Locate the cell with the specified text and output its (x, y) center coordinate. 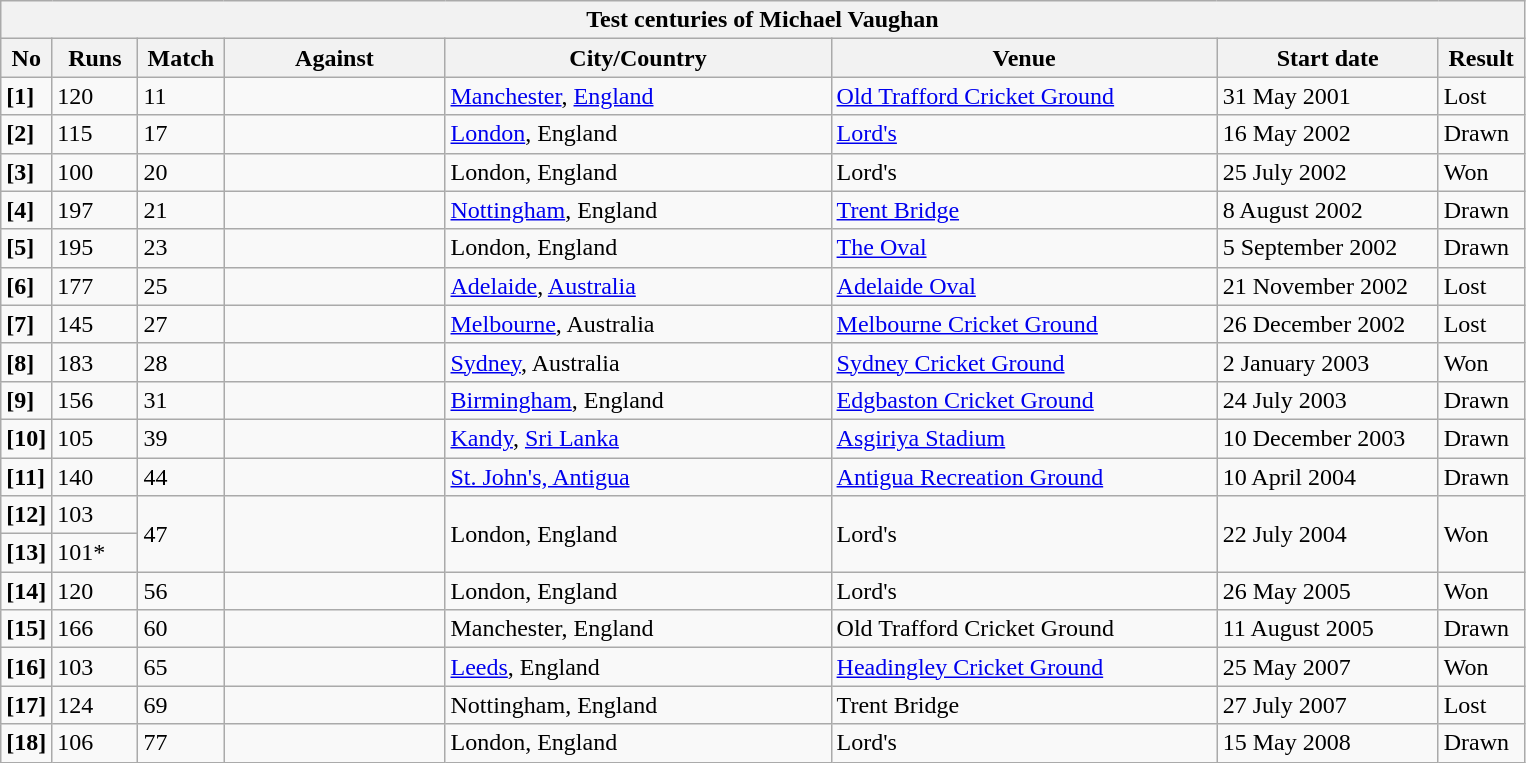
Adelaide, Australia (638, 286)
Runs (95, 58)
[4] (26, 210)
31 May 2001 (1328, 96)
Sydney Cricket Ground (1024, 362)
Against (334, 58)
Adelaide Oval (1024, 286)
8 August 2002 (1328, 210)
[8] (26, 362)
10 April 2004 (1328, 477)
10 December 2003 (1328, 438)
Melbourne Cricket Ground (1024, 324)
Asgiriya Stadium (1024, 438)
City/Country (638, 58)
25 July 2002 (1328, 172)
115 (95, 134)
11 (181, 96)
47 (181, 534)
21 (181, 210)
Melbourne, Australia (638, 324)
145 (95, 324)
16 May 2002 (1328, 134)
Headingley Cricket Ground (1024, 667)
[18] (26, 743)
105 (95, 438)
31 (181, 400)
44 (181, 477)
[15] (26, 629)
[1] (26, 96)
26 December 2002 (1328, 324)
No (26, 58)
St. John's, Antigua (638, 477)
5 September 2002 (1328, 248)
Start date (1328, 58)
195 (95, 248)
Venue (1024, 58)
[12] (26, 515)
101* (95, 553)
140 (95, 477)
65 (181, 667)
[17] (26, 705)
60 (181, 629)
17 (181, 134)
197 (95, 210)
[16] (26, 667)
The Oval (1024, 248)
[7] (26, 324)
[10] (26, 438)
[5] (26, 248)
39 (181, 438)
Kandy, Sri Lanka (638, 438)
77 (181, 743)
22 July 2004 (1328, 534)
[11] (26, 477)
[9] (26, 400)
27 (181, 324)
Birmingham, England (638, 400)
20 (181, 172)
25 May 2007 (1328, 667)
106 (95, 743)
177 (95, 286)
[6] (26, 286)
[2] (26, 134)
56 (181, 591)
24 July 2003 (1328, 400)
156 (95, 400)
183 (95, 362)
27 July 2007 (1328, 705)
166 (95, 629)
15 May 2008 (1328, 743)
2 January 2003 (1328, 362)
124 (95, 705)
Antigua Recreation Ground (1024, 477)
11 August 2005 (1328, 629)
Leeds, England (638, 667)
100 (95, 172)
25 (181, 286)
23 (181, 248)
Test centuries of Michael Vaughan (762, 20)
21 November 2002 (1328, 286)
Result (1481, 58)
Match (181, 58)
Edgbaston Cricket Ground (1024, 400)
[3] (26, 172)
28 (181, 362)
[13] (26, 553)
26 May 2005 (1328, 591)
Sydney, Australia (638, 362)
69 (181, 705)
[14] (26, 591)
